Detect which cell encompasses the target text, then output its (X, Y) center coordinate. 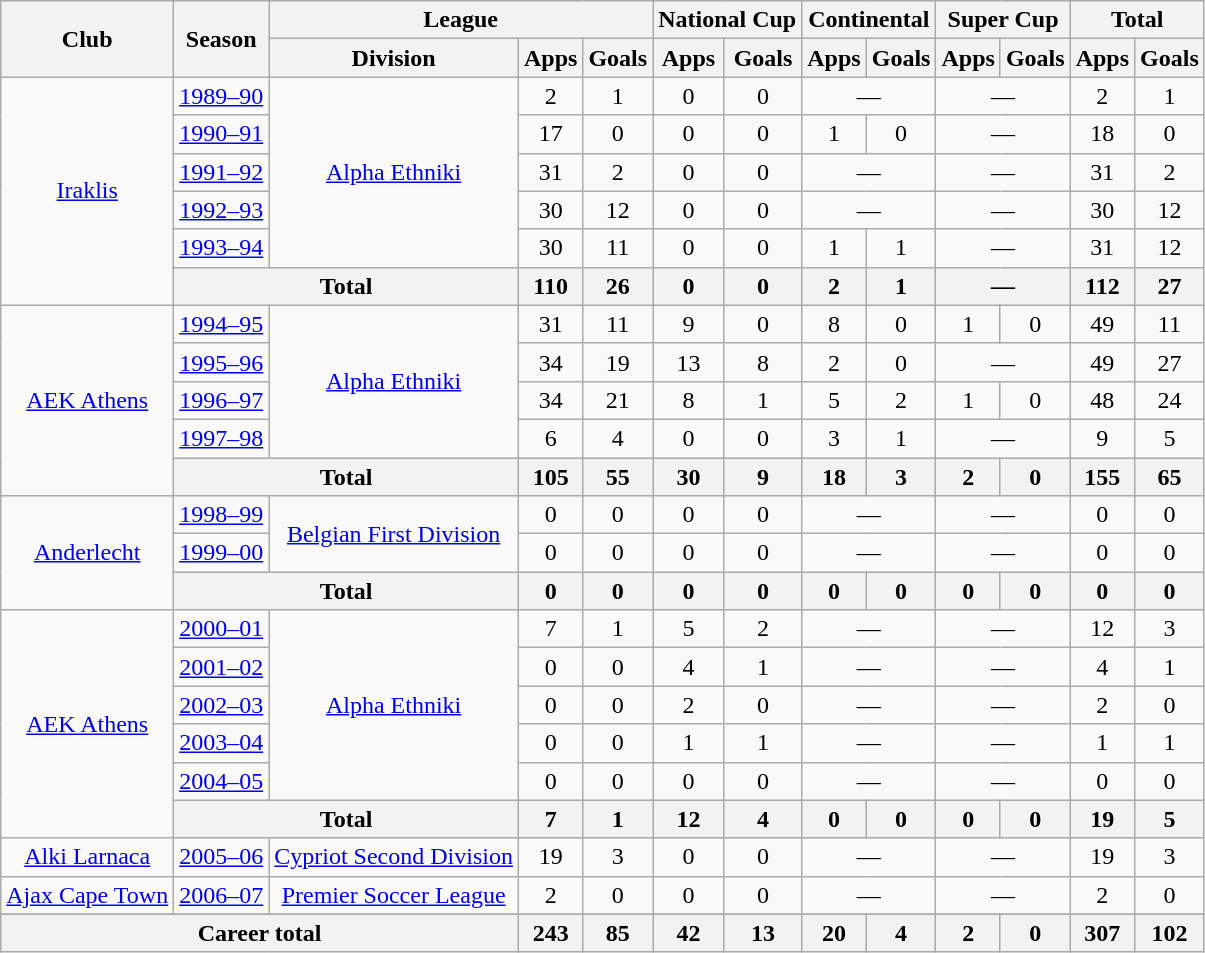
24 (1170, 400)
155 (1102, 477)
League (461, 20)
1989–90 (222, 96)
Iraklis (88, 191)
65 (1170, 477)
20 (834, 933)
Season (222, 39)
55 (618, 477)
2006–07 (222, 895)
Anderlecht (88, 553)
Division (394, 58)
Club (88, 39)
Ajax Cape Town (88, 895)
Cypriot Second Division (394, 857)
2003–04 (222, 743)
Alki Larnaca (88, 857)
2000–01 (222, 629)
42 (689, 933)
1991–92 (222, 172)
National Cup (728, 20)
110 (550, 286)
1999–00 (222, 553)
102 (1170, 933)
Continental (869, 20)
1995–96 (222, 362)
Premier Soccer League (394, 895)
1993–94 (222, 248)
112 (1102, 286)
17 (550, 134)
2004–05 (222, 781)
105 (550, 477)
1990–91 (222, 134)
48 (1102, 400)
6 (550, 438)
Career total (260, 933)
1996–97 (222, 400)
2005–06 (222, 857)
243 (550, 933)
85 (618, 933)
Belgian First Division (394, 534)
21 (618, 400)
2002–03 (222, 705)
1997–98 (222, 438)
2001–02 (222, 667)
307 (1102, 933)
Super Cup (1003, 20)
26 (618, 286)
1992–93 (222, 210)
1998–99 (222, 515)
1994–95 (222, 324)
